Find where the given text appears and provide that cell's center as (X, Y) coordinate. 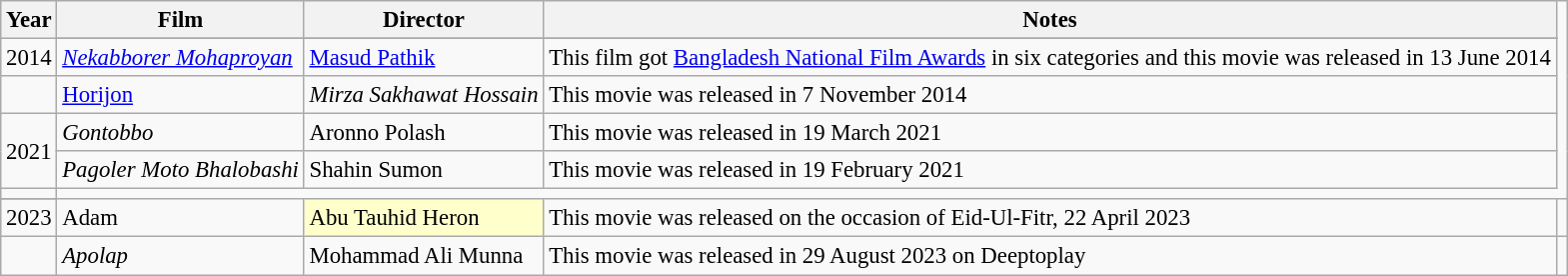
Gontobbo (180, 133)
2023 (29, 219)
Notes (1049, 20)
2014 (29, 58)
This movie was released in 7 November 2014 (1049, 95)
This movie was released on the occasion of Eid-Ul-Fitr, 22 April 2023 (1049, 219)
Abu Tauhid Heron (424, 219)
Aronno Polash (424, 133)
Adam (180, 219)
Pagoler Moto Bhalobashi (180, 170)
This movie was released in 29 August 2023 on Deeptoplay (1049, 256)
This movie was released in 19 March 2021 (1049, 133)
2021 (29, 152)
Nekabborer Mohaproyan (180, 58)
Mirza Sakhawat Hossain (424, 95)
Director (424, 20)
This movie was released in 19 February 2021 (1049, 170)
This film got Bangladesh National Film Awards in six categories and this movie was released in 13 June 2014 (1049, 58)
Mohammad Ali Munna (424, 256)
Masud Pathik (424, 58)
Film (180, 20)
Year (29, 20)
Horijon (180, 95)
Apolap (180, 256)
Shahin Sumon (424, 170)
